Find where the given text appears and provide that cell's center as [x, y] coordinate. 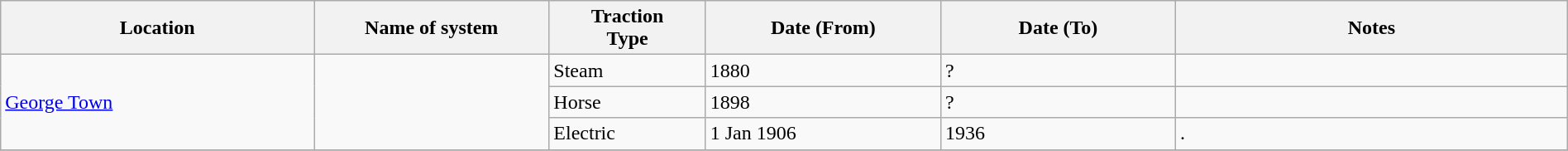
Date (From) [823, 28]
Date (To) [1058, 28]
Horse [627, 102]
George Town [157, 102]
Name of system [432, 28]
Steam [627, 71]
Notes [1372, 28]
Electric [627, 134]
TractionType [627, 28]
Location [157, 28]
. [1372, 134]
1 Jan 1906 [823, 134]
1880 [823, 71]
1898 [823, 102]
1936 [1058, 134]
